Extract the (x, y) coordinate from the center of the cell holding the provided text.  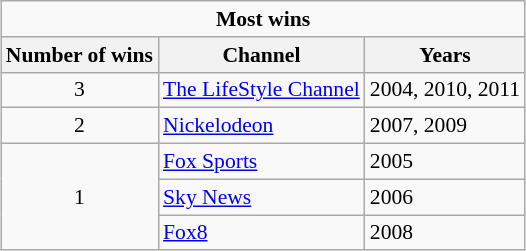
1 (80, 198)
Fox8 (262, 233)
2006 (445, 197)
Nickelodeon (262, 126)
2 (80, 126)
Sky News (262, 197)
2008 (445, 233)
2005 (445, 162)
Channel (262, 55)
Fox Sports (262, 162)
The LifeStyle Channel (262, 90)
Number of wins (80, 55)
2007, 2009 (445, 126)
2004, 2010, 2011 (445, 90)
Most wins (263, 19)
Years (445, 55)
3 (80, 90)
